Find where the given text appears and provide that cell's center as [x, y] coordinate. 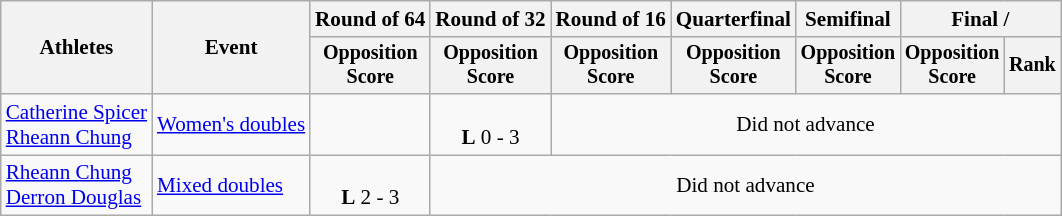
Event [231, 48]
Semifinal [848, 18]
Rank [1032, 65]
Round of 32 [490, 18]
Women's doubles [231, 124]
L 0 - 3 [490, 124]
Round of 16 [611, 18]
L 2 - 3 [370, 186]
Rheann ChungDerron Douglas [76, 186]
Quarterfinal [734, 18]
Round of 64 [370, 18]
Final / [980, 18]
Athletes [76, 48]
Mixed doubles [231, 186]
Catherine SpicerRheann Chung [76, 124]
